Locate the cell with the specified text and output its [x, y] center coordinate. 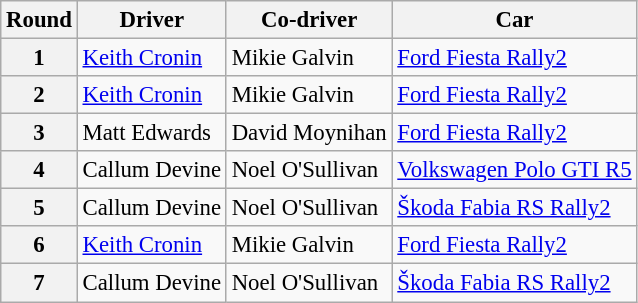
David Moynihan [309, 133]
Driver [152, 20]
Car [514, 20]
Round [39, 20]
3 [39, 133]
2 [39, 95]
5 [39, 208]
Matt Edwards [152, 133]
1 [39, 58]
Volkswagen Polo GTI R5 [514, 170]
4 [39, 170]
Co-driver [309, 20]
7 [39, 283]
6 [39, 245]
